Determine the (x, y) coordinate at the center of the cell enclosing the given text.  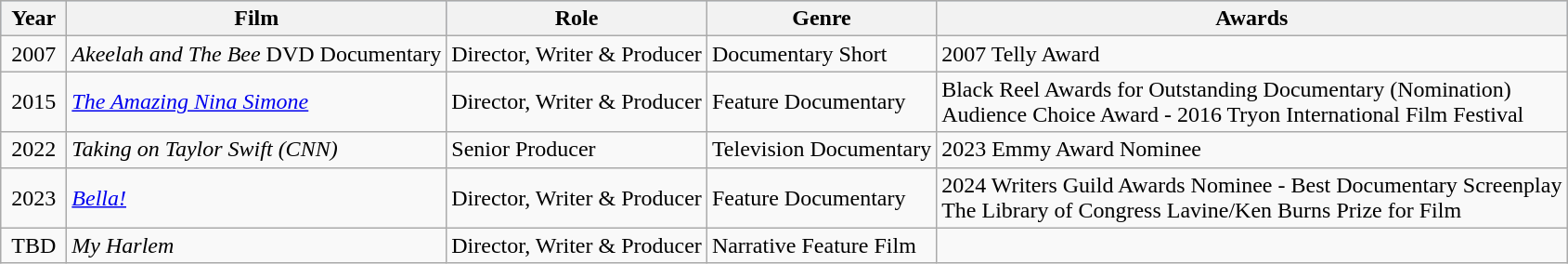
Year (33, 19)
Documentary Short (821, 54)
2007 (33, 54)
Role (577, 19)
Genre (821, 19)
Akeelah and The Bee DVD Documentary (256, 54)
2023 (33, 197)
Black Reel Awards for Outstanding Documentary (Nomination)Audience Choice Award - 2016 Tryon International Film Festival (1251, 102)
Television Documentary (821, 150)
Senior Producer (577, 150)
Film (256, 19)
The Amazing Nina Simone (256, 102)
2022 (33, 150)
2007 Telly Award (1251, 54)
Bella! (256, 197)
Narrative Feature Film (821, 245)
TBD (33, 245)
Awards (1251, 19)
2024 Writers Guild Awards Nominee - Best Documentary ScreenplayThe Library of Congress Lavine/Ken Burns Prize for Film (1251, 197)
My Harlem (256, 245)
2015 (33, 102)
2023 Emmy Award Nominee (1251, 150)
Taking on Taylor Swift (CNN) (256, 150)
